Scan for the cell matching the given text and deliver its [x, y] coordinate at center. 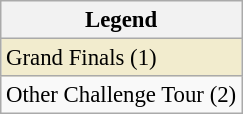
Other Challenge Tour (2) [122, 95]
Grand Finals (1) [122, 58]
Legend [122, 20]
